Pinpoint the cell where the given text exists, returning its (X, Y) midpoint coordinate. 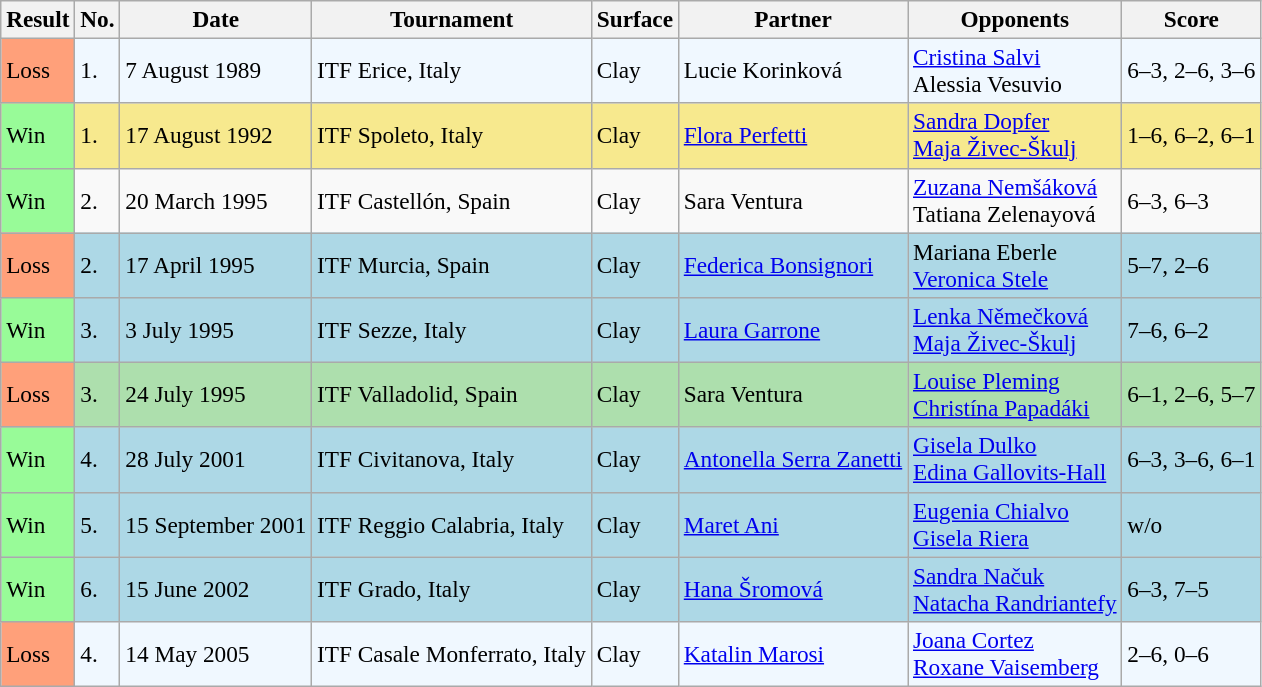
6–1, 2–6, 5–7 (1192, 394)
ITF Erice, Italy (452, 70)
Laura Garrone (792, 330)
7–6, 6–2 (1192, 330)
Maret Ani (792, 524)
Katalin Marosi (792, 654)
Gisela Dulko Edina Gallovits-Hall (1015, 460)
5. (98, 524)
ITF Sezze, Italy (452, 330)
ITF Spoleto, Italy (452, 136)
7 August 1989 (216, 70)
2–6, 0–6 (1192, 654)
24 July 1995 (216, 394)
ITF Murcia, Spain (452, 264)
Date (216, 19)
w/o (1192, 524)
14 May 2005 (216, 654)
Sandra Načuk Natacha Randriantefy (1015, 588)
Partner (792, 19)
1–6, 6–2, 6–1 (1192, 136)
ITF Valladolid, Spain (452, 394)
Lenka Němečková Maja Živec-Škulj (1015, 330)
Louise Pleming Christína Papadáki (1015, 394)
ITF Grado, Italy (452, 588)
Mariana Eberle Veronica Stele (1015, 264)
Federica Bonsignori (792, 264)
6–3, 6–3 (1192, 200)
Score (1192, 19)
ITF Reggio Calabria, Italy (452, 524)
Tournament (452, 19)
Zuzana Nemšáková Tatiana Zelenayová (1015, 200)
6–3, 7–5 (1192, 588)
No. (98, 19)
Joana Cortez Roxane Vaisemberg (1015, 654)
Opponents (1015, 19)
17 April 1995 (216, 264)
15 September 2001 (216, 524)
Hana Šromová (792, 588)
5–7, 2–6 (1192, 264)
Lucie Korinková (792, 70)
Antonella Serra Zanetti (792, 460)
20 March 1995 (216, 200)
Cristina Salvi Alessia Vesuvio (1015, 70)
ITF Casale Monferrato, Italy (452, 654)
6–3, 2–6, 3–6 (1192, 70)
15 June 2002 (216, 588)
6–3, 3–6, 6–1 (1192, 460)
Eugenia Chialvo Gisela Riera (1015, 524)
Result (38, 19)
Surface (634, 19)
3 July 1995 (216, 330)
17 August 1992 (216, 136)
ITF Castellón, Spain (452, 200)
Sandra Dopfer Maja Živec-Škulj (1015, 136)
6. (98, 588)
Flora Perfetti (792, 136)
28 July 2001 (216, 460)
ITF Civitanova, Italy (452, 460)
